Capture the cell that displays the provided text and extract its [X, Y] central coordinate. 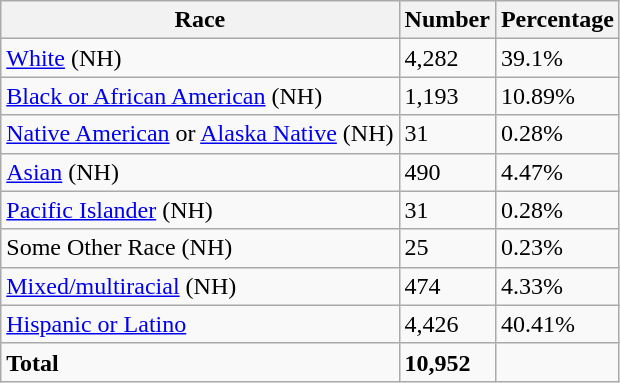
25 [447, 248]
4,282 [447, 58]
White (NH) [200, 58]
Hispanic or Latino [200, 324]
Native American or Alaska Native (NH) [200, 134]
Number [447, 20]
Race [200, 20]
4,426 [447, 324]
Asian (NH) [200, 172]
Total [200, 362]
10,952 [447, 362]
4.33% [557, 286]
4.47% [557, 172]
Percentage [557, 20]
40.41% [557, 324]
Some Other Race (NH) [200, 248]
1,193 [447, 96]
39.1% [557, 58]
Black or African American (NH) [200, 96]
Mixed/multiracial (NH) [200, 286]
474 [447, 286]
10.89% [557, 96]
0.23% [557, 248]
Pacific Islander (NH) [200, 210]
490 [447, 172]
